Determine the (X, Y) coordinate at the center of the cell enclosing the given text.  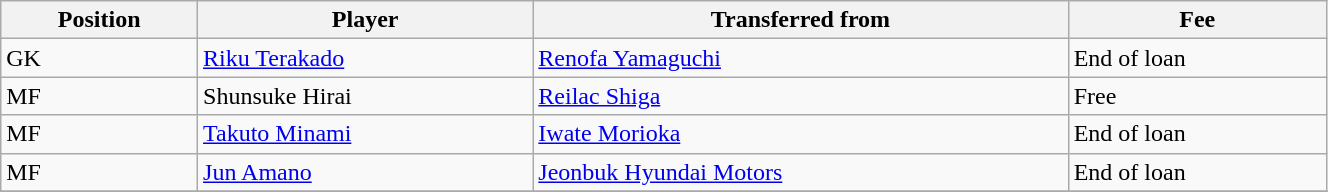
Shunsuke Hirai (366, 96)
Jun Amano (366, 172)
Reilac Shiga (800, 96)
Renofa Yamaguchi (800, 58)
Player (366, 20)
Riku Terakado (366, 58)
GK (100, 58)
Takuto Minami (366, 134)
Free (1197, 96)
Iwate Morioka (800, 134)
Fee (1197, 20)
Jeonbuk Hyundai Motors (800, 172)
Transferred from (800, 20)
Position (100, 20)
